Capture the cell that displays the provided text and extract its [X, Y] central coordinate. 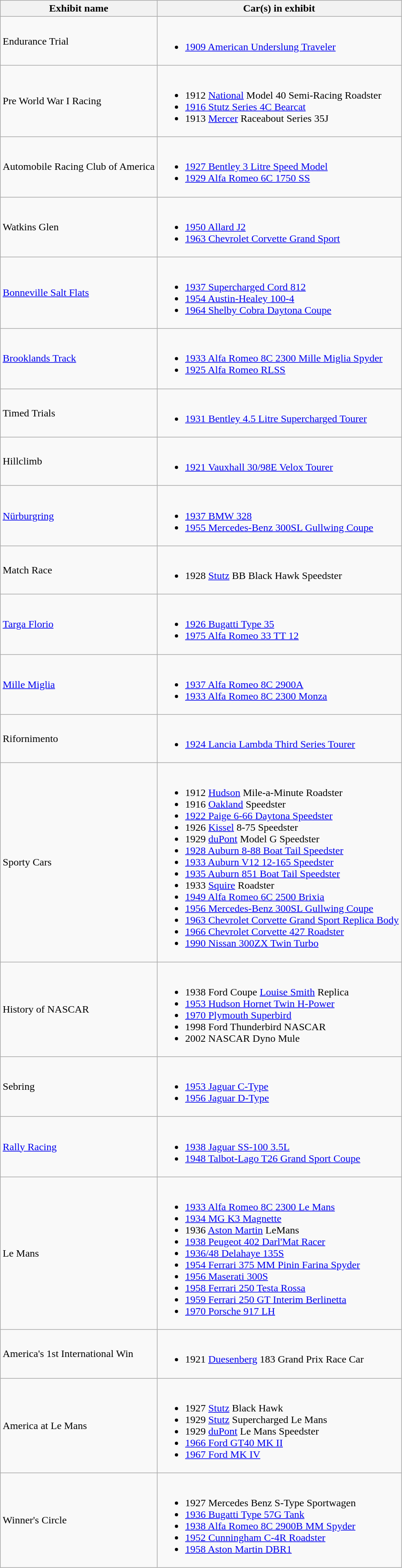
1927 Mercedes Benz S-Type Sportwagen1936 Bugatti Type 57G Tank1938 Alfa Romeo 8C 2900B MM Spyder1952 Cunningham C-4R Roadster1958 Aston Martin DBR1 [279, 1520]
1921 Duesenberg 183 Grand Prix Race Car [279, 1354]
Rifornimento [79, 739]
Winner's Circle [79, 1520]
1953 Jaguar C-Type1956 Jaguar D-Type [279, 1087]
1912 National Model 40 Semi-Racing Roadster1916 Stutz Series 4C Bearcat1913 Mercer Raceabout Series 35J [279, 101]
1950 Allard J21963 Chevrolet Corvette Grand Sport [279, 227]
Sebring [79, 1087]
Targa Florio [79, 624]
America's 1st International Win [79, 1354]
1926 Bugatti Type 351975 Alfa Romeo 33 TT 12 [279, 624]
Watkins Glen [79, 227]
Hillclimb [79, 461]
1937 Supercharged Cord 8121954 Austin-Healey 100-41964 Shelby Cobra Daytona Coupe [279, 292]
Exhibit name [79, 9]
1924 Lancia Lambda Third Series Tourer [279, 739]
Brooklands Track [79, 359]
1938 Jaguar SS-100 3.5L1948 Talbot-Lago T26 Grand Sport Coupe [279, 1147]
Pre World War I Racing [79, 101]
1927 Stutz Black Hawk1929 Stutz Supercharged Le Mans1929 duPont Le Mans Speedster1966 Ford GT40 MK II1967 Ford MK IV [279, 1426]
Sporty Cars [79, 862]
Car(s) in exhibit [279, 9]
1937 Alfa Romeo 8C 2900A1933 Alfa Romeo 8C 2300 Monza [279, 684]
Timed Trials [79, 413]
Automobile Racing Club of America [79, 167]
1921 Vauxhall 30/98E Velox Tourer [279, 461]
1933 Alfa Romeo 8C 2300 Mille Miglia Spyder1925 Alfa Romeo RLSS [279, 359]
1927 Bentley 3 Litre Speed Model1929 Alfa Romeo 6C 1750 SS [279, 167]
History of NASCAR [79, 1010]
Le Mans [79, 1253]
1937 BMW 3281955 Mercedes-Benz 300SL Gullwing Coupe [279, 516]
Mille Miglia [79, 684]
America at Le Mans [79, 1426]
Rally Racing [79, 1147]
1931 Bentley 4.5 Litre Supercharged Tourer [279, 413]
1909 American Underslung Traveler [279, 41]
Endurance Trial [79, 41]
Match Race [79, 570]
Nürburgring [79, 516]
Bonneville Salt Flats [79, 292]
1938 Ford Coupe Louise Smith Replica1953 Hudson Hornet Twin H-Power1970 Plymouth Superbird1998 Ford Thunderbird NASCAR2002 NASCAR Dyno Mule [279, 1010]
1928 Stutz BB Black Hawk Speedster [279, 570]
